Return the (x, y) coordinate for the center point of the cell that contains the specified text.  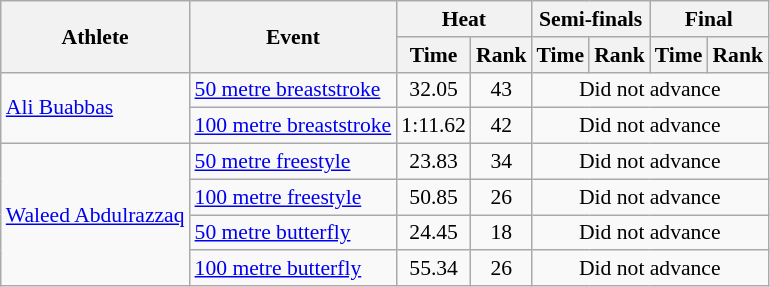
Athlete (96, 36)
100 metre butterfly (294, 269)
Event (294, 36)
Semi-finals (591, 19)
50 metre breaststroke (294, 90)
43 (502, 90)
100 metre breaststroke (294, 126)
100 metre freestyle (294, 197)
55.34 (434, 269)
50 metre butterfly (294, 233)
50 metre freestyle (294, 162)
50.85 (434, 197)
23.83 (434, 162)
34 (502, 162)
24.45 (434, 233)
42 (502, 126)
1:11.62 (434, 126)
18 (502, 233)
32.05 (434, 90)
Final (709, 19)
Heat (464, 19)
Waleed Abdulrazzaq (96, 215)
Ali Buabbas (96, 108)
